Provide the [x, y] coordinate of the cell's center where the given text is located.  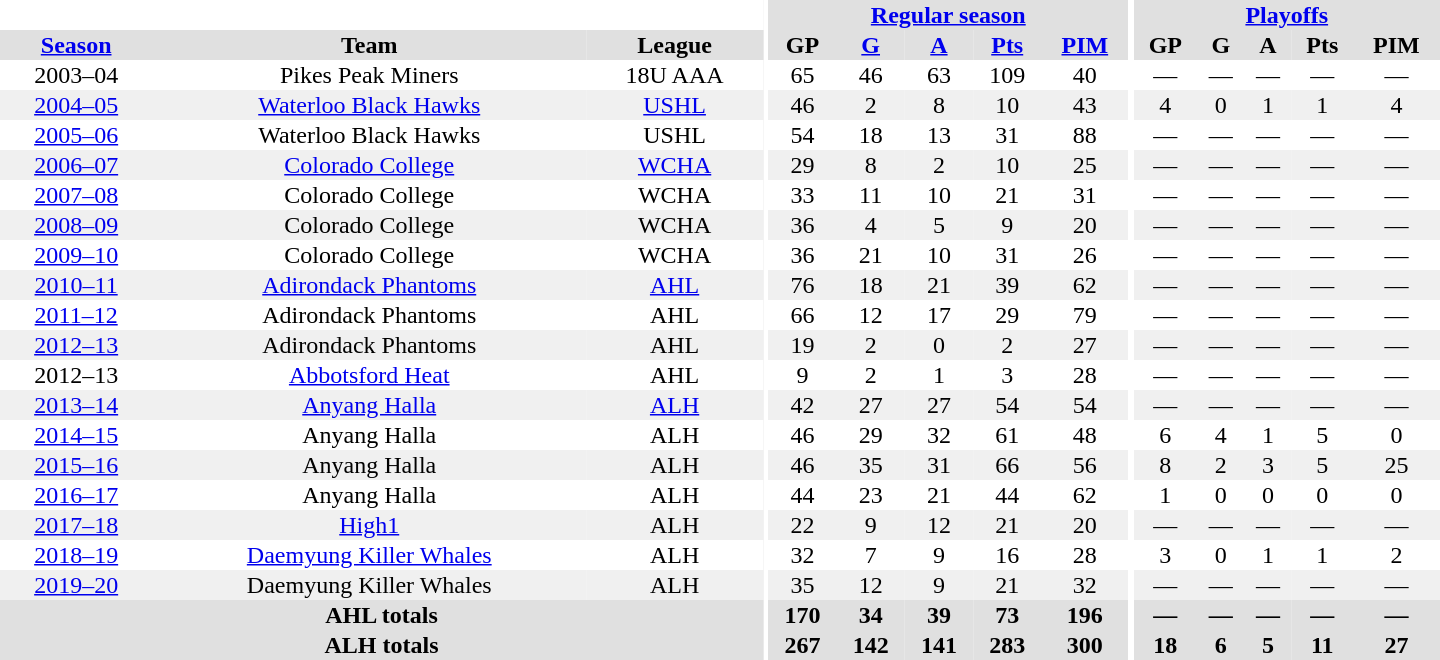
2005–06 [76, 135]
142 [871, 645]
Regular season [948, 15]
2007–08 [76, 195]
19 [802, 345]
2015–16 [76, 465]
2009–10 [76, 255]
267 [802, 645]
Abbotsford Heat [369, 375]
63 [939, 75]
79 [1084, 315]
23 [871, 495]
2013–14 [76, 405]
61 [1007, 435]
65 [802, 75]
34 [871, 615]
43 [1084, 105]
2017–18 [76, 525]
2018–19 [76, 555]
2003–04 [76, 75]
Season [76, 45]
2011–12 [76, 315]
7 [871, 555]
42 [802, 405]
Pikes Peak Miners [369, 75]
17 [939, 315]
ALH totals [382, 645]
170 [802, 615]
13 [939, 135]
2010–11 [76, 285]
2019–20 [76, 585]
League [674, 45]
Team [369, 45]
2016–17 [76, 495]
73 [1007, 615]
High1 [369, 525]
76 [802, 285]
16 [1007, 555]
2008–09 [76, 225]
2014–15 [76, 435]
AHL totals [382, 615]
Playoffs [1287, 15]
18U AAA [674, 75]
88 [1084, 135]
33 [802, 195]
40 [1084, 75]
196 [1084, 615]
300 [1084, 645]
22 [802, 525]
26 [1084, 255]
56 [1084, 465]
2006–07 [76, 165]
109 [1007, 75]
48 [1084, 435]
2004–05 [76, 105]
141 [939, 645]
283 [1007, 645]
